Locate the cell with the specified text and output its (x, y) center coordinate. 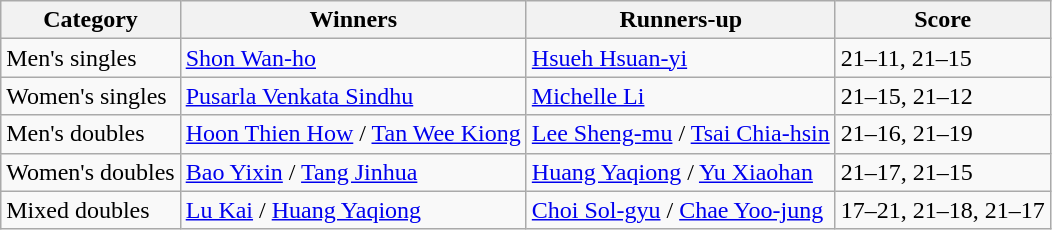
Bao Yixin / Tang Jinhua (353, 172)
Men's singles (90, 58)
Women's singles (90, 96)
21–15, 21–12 (942, 96)
Winners (353, 20)
Lu Kai / Huang Yaqiong (353, 210)
Shon Wan-ho (353, 58)
Mixed doubles (90, 210)
21–11, 21–15 (942, 58)
17–21, 21–18, 21–17 (942, 210)
Michelle Li (680, 96)
Choi Sol-gyu / Chae Yoo-jung (680, 210)
21–16, 21–19 (942, 134)
Lee Sheng-mu / Tsai Chia-hsin (680, 134)
Men's doubles (90, 134)
Pusarla Venkata Sindhu (353, 96)
Category (90, 20)
Score (942, 20)
Runners-up (680, 20)
Women's doubles (90, 172)
Hsueh Hsuan-yi (680, 58)
Huang Yaqiong / Yu Xiaohan (680, 172)
21–17, 21–15 (942, 172)
Hoon Thien How / Tan Wee Kiong (353, 134)
